Return (x, y) of the center of cell containing provided text 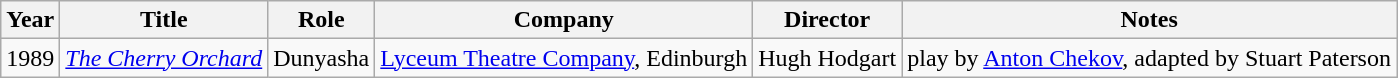
play by Anton Chekov, adapted by Stuart Paterson (1150, 58)
Year (30, 20)
Hugh Hodgart (828, 58)
Notes (1150, 20)
Lyceum Theatre Company, Edinburgh (564, 58)
Dunyasha (322, 58)
Company (564, 20)
Title (164, 20)
Role (322, 20)
The Cherry Orchard (164, 58)
Director (828, 20)
1989 (30, 58)
